Return the (x, y) coordinate for the center point of the cell that contains the specified text.  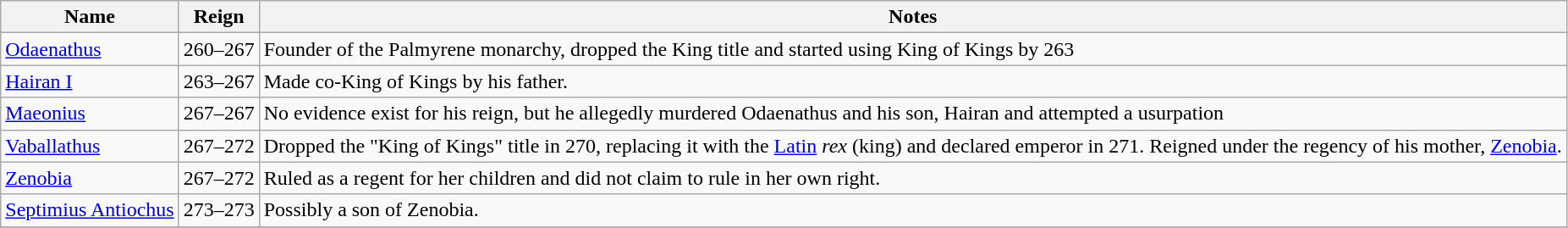
Made co-King of Kings by his father. (912, 81)
Founder of the Palmyrene monarchy, dropped the King title and started using King of Kings by 263 (912, 49)
263–267 (218, 81)
Ruled as a regent for her children and did not claim to rule in her own right. (912, 178)
Septimius Antiochus (90, 210)
260–267 (218, 49)
No evidence exist for his reign, but he allegedly murdered Odaenathus and his son, Hairan and attempted a usurpation (912, 114)
Name (90, 17)
Reign (218, 17)
Maeonius (90, 114)
Zenobia (90, 178)
Hairan I (90, 81)
273–273 (218, 210)
Possibly a son of Zenobia. (912, 210)
Vaballathus (90, 146)
267–267 (218, 114)
Notes (912, 17)
Odaenathus (90, 49)
